Detect which cell encompasses the target text, then output its (X, Y) center coordinate. 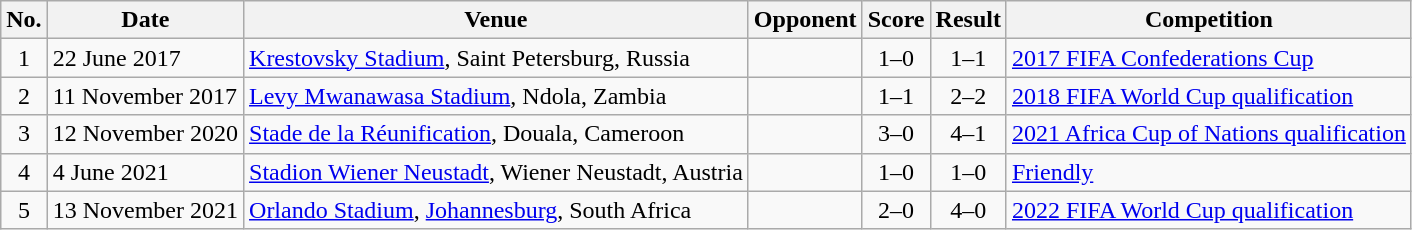
4–1 (968, 134)
Venue (496, 20)
2 (24, 96)
Friendly (1208, 172)
5 (24, 210)
Competition (1208, 20)
Date (145, 20)
4 June 2021 (145, 172)
Score (896, 20)
2–0 (896, 210)
3 (24, 134)
Opponent (805, 20)
Orlando Stadium, Johannesburg, South Africa (496, 210)
4–0 (968, 210)
Stade de la Réunification, Douala, Cameroon (496, 134)
Stadion Wiener Neustadt, Wiener Neustadt, Austria (496, 172)
Krestovsky Stadium, Saint Petersburg, Russia (496, 58)
2021 Africa Cup of Nations qualification (1208, 134)
22 June 2017 (145, 58)
2018 FIFA World Cup qualification (1208, 96)
2017 FIFA Confederations Cup (1208, 58)
Levy Mwanawasa Stadium, Ndola, Zambia (496, 96)
12 November 2020 (145, 134)
1 (24, 58)
2022 FIFA World Cup qualification (1208, 210)
No. (24, 20)
11 November 2017 (145, 96)
4 (24, 172)
Result (968, 20)
2–2 (968, 96)
3–0 (896, 134)
13 November 2021 (145, 210)
